Return the [X, Y] coordinate for the center point of the cell that contains the specified text.  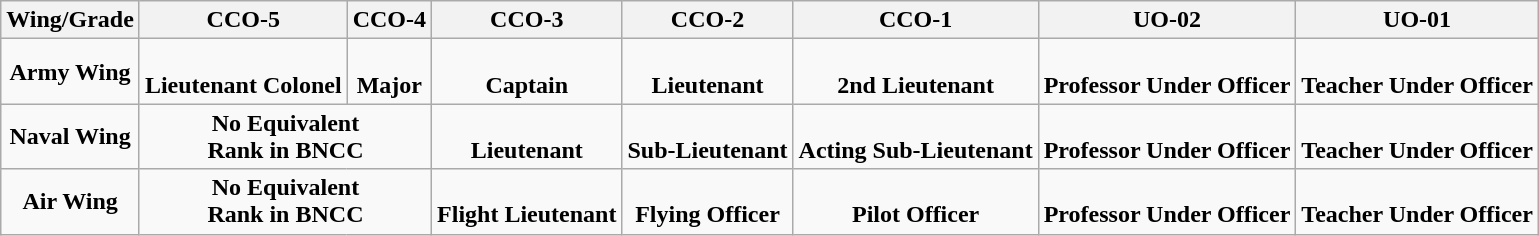
CCO-5 [243, 20]
2nd Lieutenant [916, 72]
Lieutenant Colonel [243, 72]
Captain [527, 72]
Naval Wing [70, 136]
CCO-4 [389, 20]
Sub-Lieutenant [708, 136]
CCO-1 [916, 20]
UO-01 [1418, 20]
CCO-2 [708, 20]
Pilot Officer [916, 202]
Major [389, 72]
UO-02 [1167, 20]
CCO-3 [527, 20]
Flight Lieutenant [527, 202]
Wing/Grade [70, 20]
Acting Sub-Lieutenant [916, 136]
Flying Officer [708, 202]
Air Wing [70, 202]
Army Wing [70, 72]
